Output the (X, Y) coordinate of the center of the cell containing the given text.  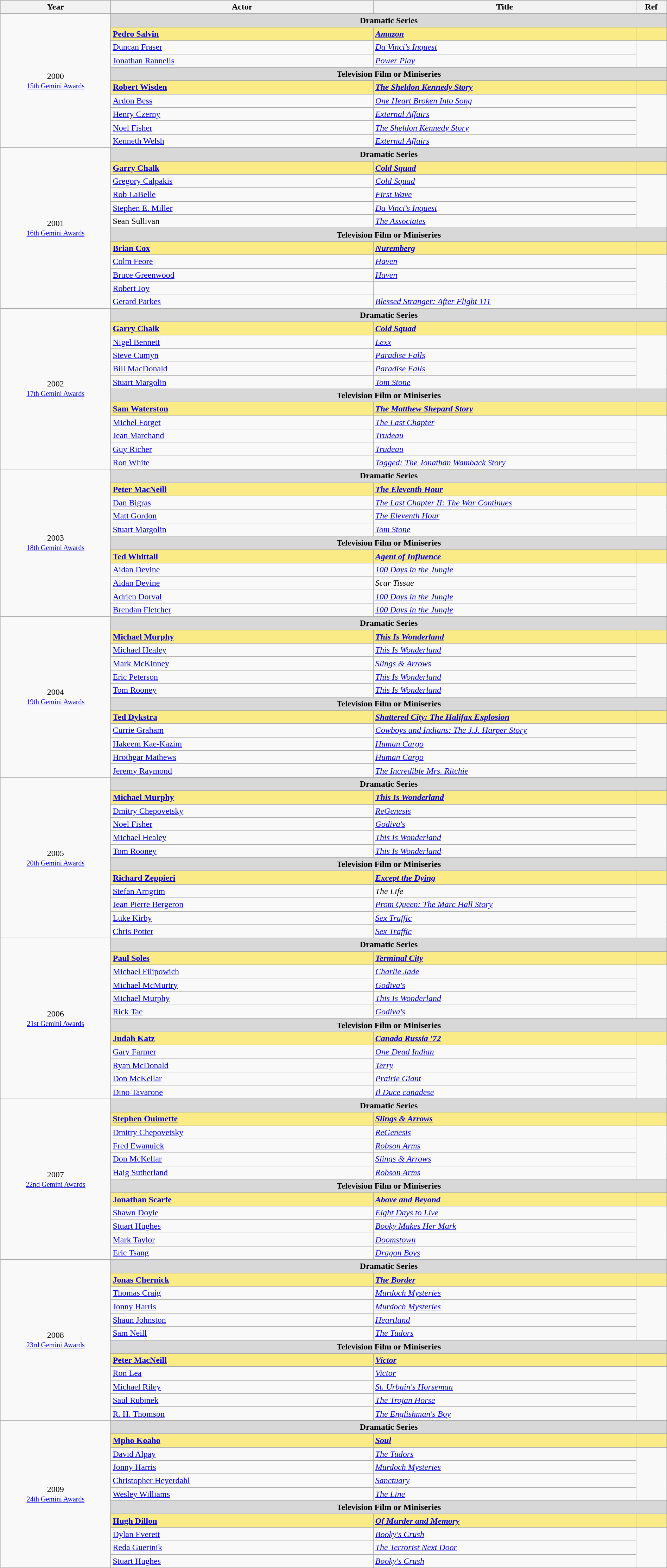
One Heart Broken Into Song (504, 101)
Of Murder and Memory (504, 1521)
Scar Tissue (504, 583)
Saul Rubinek (242, 1400)
Sean Sullivan (242, 221)
Henry Czerny (242, 114)
Chris Potter (242, 931)
Bill MacDonald (242, 369)
Dino Tavarone (242, 1092)
Hakeem Kae-Kazim (242, 744)
Brendan Fletcher (242, 610)
Jonathan Scarfe (242, 1199)
Nuremberg (504, 248)
Robert Wisden (242, 87)
Brian Cox (242, 248)
Soul (504, 1440)
Actor (242, 7)
Jeremy Raymond (242, 770)
2003 18th Gemini Awards (56, 543)
Except the Dying (504, 878)
The Life (504, 891)
Stephen Ouimette (242, 1119)
Rob LaBelle (242, 195)
Judah Katz (242, 1039)
Richard Zeppieri (242, 878)
Thomas Craig (242, 1293)
Mark McKinney (242, 663)
Rick Tae (242, 1012)
Mark Taylor (242, 1239)
Hugh Dillon (242, 1521)
Eight Days to Live (504, 1213)
The Matthew Shepard Story (504, 409)
Paul Soles (242, 958)
Shaun Johnston (242, 1320)
Lexx (504, 342)
Michael McMurtry (242, 985)
Ref (652, 7)
Terry (504, 1065)
Reda Guerinik (242, 1548)
Prom Queen: The Marc Hall Story (504, 905)
Haig Sutherland (242, 1172)
2001 16th Gemini Awards (56, 228)
Terminal City (504, 958)
Cowboys and Indians: The J.J. Harper Story (504, 730)
Jonathan Rannells (242, 61)
Duncan Fraser (242, 47)
David Alpay (242, 1454)
Il Duce canadese (504, 1092)
Guy Richer (242, 449)
Adrien Dorval (242, 597)
Prairie Giant (504, 1079)
Michael Filipowich (242, 971)
Amazon (504, 34)
Tagged: The Jonathan Wamback Story (504, 462)
One Dead Indian (504, 1052)
R. H. Thomson (242, 1413)
Pedro Salvin (242, 34)
The Terrorist Next Door (504, 1548)
Ron Lea (242, 1373)
Ted Dykstra (242, 717)
St. Urbain's Horseman (504, 1387)
2006 21st Gemini Awards (56, 1019)
Booky Makes Her Mark (504, 1226)
2007 22nd Gemini Awards (56, 1179)
Steve Cumyn (242, 355)
Dan Bigras (242, 503)
Shawn Doyle (242, 1213)
The Last Chapter II: The War Continues (504, 503)
Hrothgar Mathews (242, 757)
Eric Peterson (242, 677)
Kenneth Welsh (242, 141)
Ryan McDonald (242, 1065)
Sam Neill (242, 1333)
Dragon Boys (504, 1253)
Matt Gordon (242, 516)
Colm Feore (242, 262)
The Trojan Horse (504, 1400)
Title (504, 7)
Stephen E. Miller (242, 208)
Power Play (504, 61)
Gary Farmer (242, 1052)
Bruce Greenwood (242, 275)
Currie Graham (242, 730)
Ted Whittall (242, 556)
Sanctuary (504, 1481)
Charlie Jade (504, 971)
Michael Riley (242, 1387)
Gerard Parkes (242, 302)
2002 17th Gemini Awards (56, 389)
2009 24th Gemini Awards (56, 1494)
Fred Ewanuick (242, 1146)
Ardon Bess (242, 101)
Stefan Arngrim (242, 891)
Gregory Calpakis (242, 181)
Sam Waterston (242, 409)
2000 15th Gemini Awards (56, 81)
The Incredible Mrs. Ritchie (504, 770)
Eric Tsang (242, 1253)
Shattered City: The Halifax Explosion (504, 717)
Above and Beyond (504, 1199)
2008 23rd Gemini Awards (56, 1340)
First Wave (504, 195)
The Associates (504, 221)
Luke Kirby (242, 918)
Canada Russia '72 (504, 1039)
The Border (504, 1280)
Jonas Chernick (242, 1280)
Jean Marchand (242, 436)
2005 20th Gemini Awards (56, 857)
Christopher Heyerdahl (242, 1481)
Nigel Bennett (242, 342)
Doomstown (504, 1239)
Blessed Stranger: After Flight 111 (504, 302)
Jean Pierre Bergeron (242, 905)
Wesley Williams (242, 1494)
Mpho Koaho (242, 1440)
Agent of Influence (504, 556)
2004 19th Gemini Awards (56, 697)
Ron White (242, 462)
Michel Forget (242, 422)
The Line (504, 1494)
The Last Chapter (504, 422)
The Englishman's Boy (504, 1413)
Year (56, 7)
Dylan Everett (242, 1534)
Robert Joy (242, 288)
Heartland (504, 1320)
